Identify which cell holds the provided text, then report its (x, y) central coordinate. 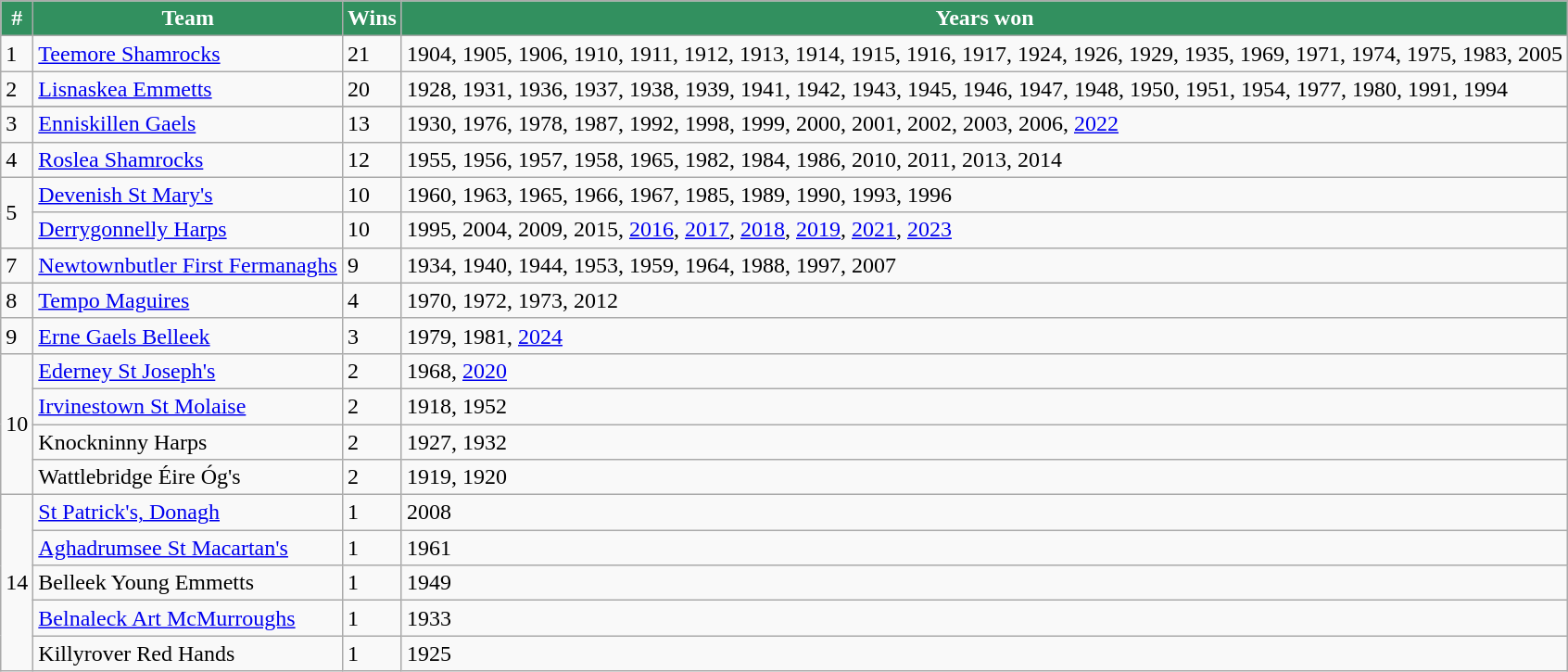
Erne Gaels Belleek (188, 336)
1961 (984, 548)
1925 (984, 653)
1928, 1931, 1936, 1937, 1938, 1939, 1941, 1942, 1943, 1945, 1946, 1947, 1948, 1950, 1951, 1954, 1977, 1980, 1991, 1994 (984, 89)
Ederney St Joseph's (188, 371)
1979, 1981, 2024 (984, 336)
Aghadrumsee St Macartan's (188, 548)
1968, 2020 (984, 371)
1934, 1940, 1944, 1953, 1959, 1964, 1988, 1997, 2007 (984, 265)
Teemore Shamrocks (188, 54)
Irvinestown St Molaise (188, 406)
20 (372, 89)
Tempo Maguires (188, 300)
Killyrover Red Hands (188, 653)
Devenish St Mary's (188, 195)
Knockninny Harps (188, 442)
Belnaleck Art McMurroughs (188, 618)
8 (17, 300)
1955, 1956, 1957, 1958, 1965, 1982, 1984, 1986, 2010, 2011, 2013, 2014 (984, 159)
21 (372, 54)
1919, 1920 (984, 477)
St Patrick's, Donagh (188, 513)
1930, 1976, 1978, 1987, 1992, 1998, 1999, 2000, 2001, 2002, 2003, 2006, 2022 (984, 124)
12 (372, 159)
1933 (984, 618)
Wattlebridge Éire Óg's (188, 477)
1970, 1972, 1973, 2012 (984, 300)
Years won (984, 19)
5 (17, 212)
7 (17, 265)
Derrygonnelly Harps (188, 230)
# (17, 19)
1918, 1952 (984, 406)
Lisnaskea Emmetts (188, 89)
14 (17, 583)
1949 (984, 583)
Enniskillen Gaels (188, 124)
13 (372, 124)
Wins (372, 19)
1960, 1963, 1965, 1966, 1967, 1985, 1989, 1990, 1993, 1996 (984, 195)
1995, 2004, 2009, 2015, 2016, 2017, 2018, 2019, 2021, 2023 (984, 230)
1927, 1932 (984, 442)
2008 (984, 513)
Belleek Young Emmetts (188, 583)
Newtownbutler First Fermanaghs (188, 265)
Roslea Shamrocks (188, 159)
1904, 1905, 1906, 1910, 1911, 1912, 1913, 1914, 1915, 1916, 1917, 1924, 1926, 1929, 1935, 1969, 1971, 1974, 1975, 1983, 2005 (984, 54)
Team (188, 19)
